For the text-containing cell, return its midpoint in (x, y) coordinate format. 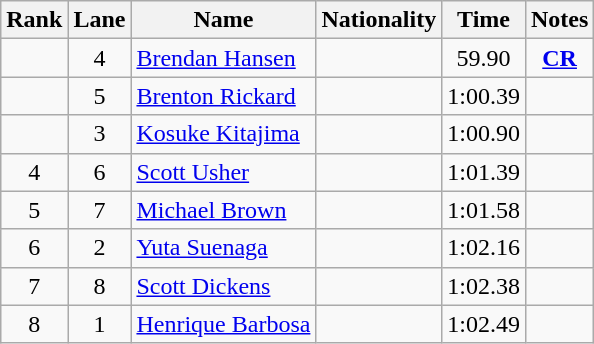
Henrique Barbosa (224, 324)
Time (484, 20)
1:02.16 (484, 248)
Notes (559, 20)
Kosuke Kitajima (224, 134)
Nationality (379, 20)
1:01.58 (484, 210)
CR (559, 58)
1:00.39 (484, 96)
Yuta Suenaga (224, 248)
Michael Brown (224, 210)
Scott Usher (224, 172)
2 (100, 248)
Scott Dickens (224, 286)
Rank (34, 20)
Brendan Hansen (224, 58)
3 (100, 134)
1:00.90 (484, 134)
Lane (100, 20)
1:01.39 (484, 172)
1:02.38 (484, 286)
1:02.49 (484, 324)
59.90 (484, 58)
1 (100, 324)
Name (224, 20)
Brenton Rickard (224, 96)
